Find where the given text appears and provide that cell's center as (X, Y) coordinate. 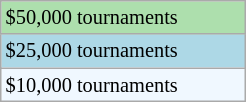
$25,000 tournaments (124, 51)
$50,000 tournaments (124, 17)
$10,000 tournaments (124, 85)
